Scan for the cell matching the given text and deliver its [X, Y] coordinate at center. 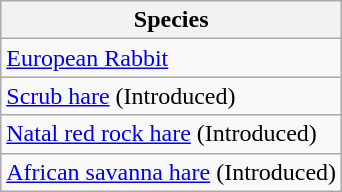
European Rabbit [172, 58]
African savanna hare (Introduced) [172, 172]
Species [172, 20]
Natal red rock hare (Introduced) [172, 134]
Scrub hare (Introduced) [172, 96]
